Capture the cell that displays the provided text and extract its [X, Y] central coordinate. 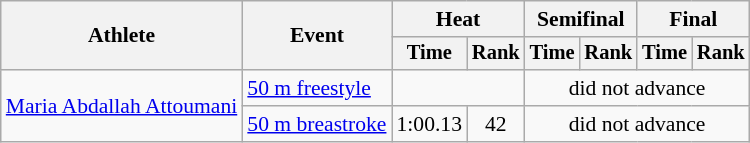
50 m breastroke [316, 124]
1:00.13 [430, 124]
Athlete [122, 36]
Heat [458, 19]
Event [316, 36]
Maria Abdallah Attoumani [122, 106]
50 m freestyle [316, 88]
Semifinal [581, 19]
42 [496, 124]
Final [693, 19]
